Return the (x, y) coordinate for the center point of the cell that contains the specified text.  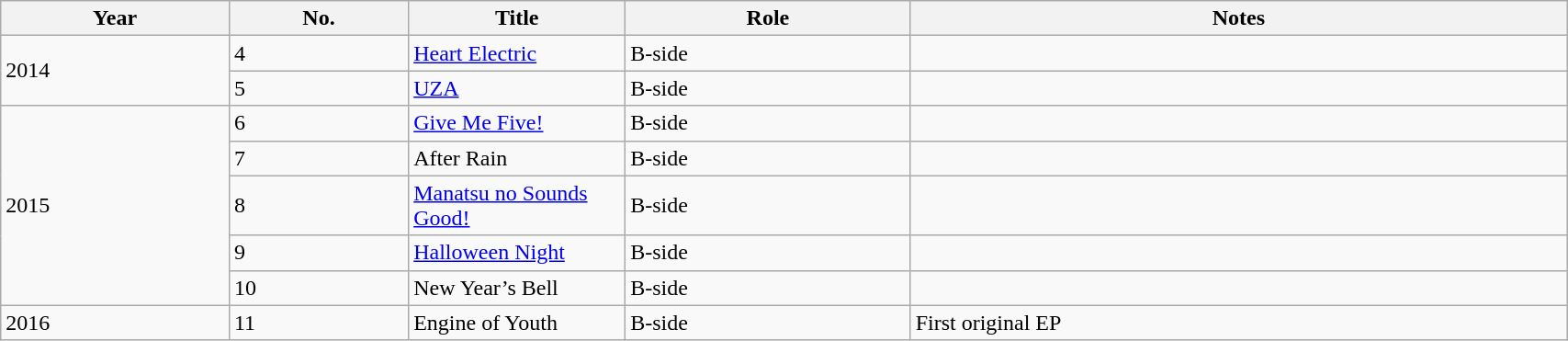
Notes (1238, 18)
Give Me Five! (517, 123)
6 (318, 123)
Engine of Youth (517, 323)
First original EP (1238, 323)
After Rain (517, 158)
No. (318, 18)
2014 (116, 71)
Title (517, 18)
5 (318, 88)
7 (318, 158)
Heart Electric (517, 53)
New Year’s Bell (517, 288)
11 (318, 323)
Role (768, 18)
2016 (116, 323)
UZA (517, 88)
Year (116, 18)
4 (318, 53)
10 (318, 288)
8 (318, 206)
Manatsu no Sounds Good! (517, 206)
Halloween Night (517, 253)
2015 (116, 206)
9 (318, 253)
